Return (x, y) of the center of cell containing provided text 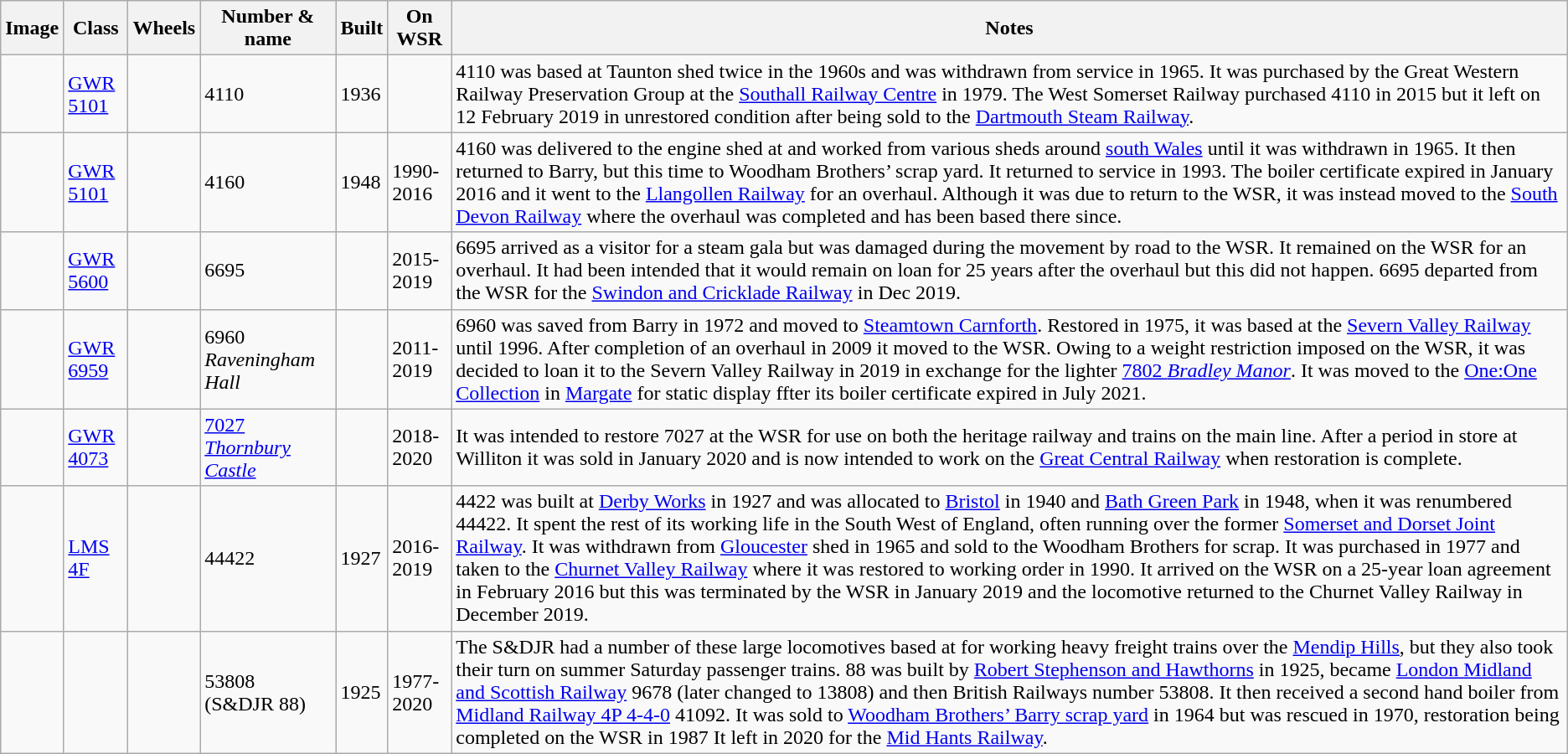
Built (362, 28)
4110 (268, 94)
6960 Raveningham Hall (268, 359)
7027 Thornbury Castle (268, 447)
1927 (362, 558)
Notes (1010, 28)
2016-2019 (420, 558)
53808(S&DJR 88) (268, 692)
1990-2016 (420, 183)
Class (95, 28)
1977-2020 (420, 692)
44422 (268, 558)
Image (32, 28)
GWR 6959 (95, 359)
LMS 4F (95, 558)
2015-2019 (420, 271)
GWR 5600 (95, 271)
Number & name (268, 28)
1936 (362, 94)
4160 (268, 183)
On WSR (420, 28)
1948 (362, 183)
6695 (268, 271)
2018-2020 (420, 447)
GWR 4073 (95, 447)
2011-2019 (420, 359)
1925 (362, 692)
Wheels (164, 28)
